Capture the cell that displays the provided text and extract its [X, Y] central coordinate. 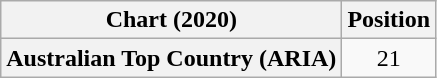
Australian Top Country (ARIA) [172, 58]
Chart (2020) [172, 20]
Position [389, 20]
21 [389, 58]
